Provide the (X, Y) coordinate of the cell's center where the given text is located.  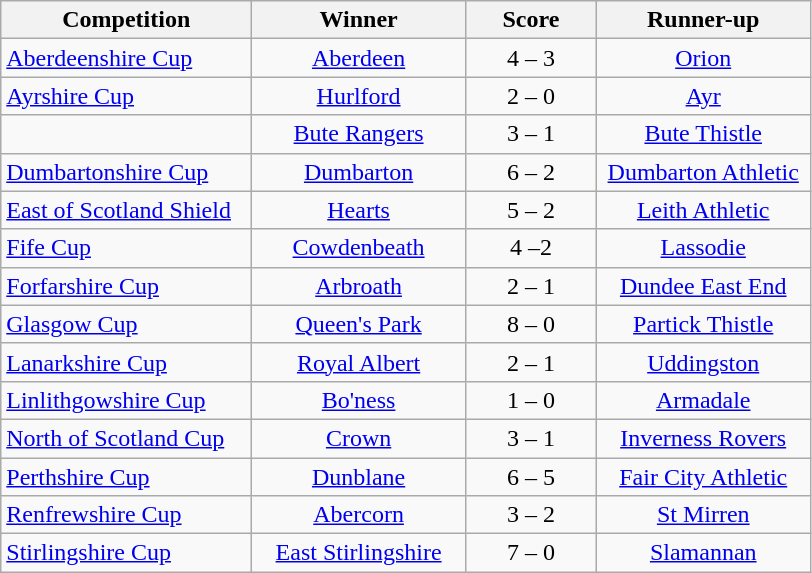
Fair City Athletic (703, 477)
Inverness Rovers (703, 438)
Orion (703, 58)
St Mirren (703, 515)
4 –2 (530, 248)
Hearts (359, 210)
Crown (359, 438)
Dumbarton (359, 172)
3 – 2 (530, 515)
4 – 3 (530, 58)
Stirlingshire Cup (126, 553)
6 – 2 (530, 172)
Ayrshire Cup (126, 96)
Dumbartonshire Cup (126, 172)
Hurlford (359, 96)
Partick Thistle (703, 324)
Royal Albert (359, 362)
Bo'ness (359, 400)
East of Scotland Shield (126, 210)
Lassodie (703, 248)
East Stirlingshire (359, 553)
Glasgow Cup (126, 324)
Slamannan (703, 553)
Armadale (703, 400)
Winner (359, 20)
Leith Athletic (703, 210)
7 – 0 (530, 553)
Abercorn (359, 515)
North of Scotland Cup (126, 438)
Bute Rangers (359, 134)
Runner-up (703, 20)
2 – 0 (530, 96)
Competition (126, 20)
Linlithgowshire Cup (126, 400)
8 – 0 (530, 324)
Score (530, 20)
Dumbarton Athletic (703, 172)
Ayr (703, 96)
Perthshire Cup (126, 477)
Renfrewshire Cup (126, 515)
1 – 0 (530, 400)
Queen's Park (359, 324)
5 – 2 (530, 210)
Aberdeen (359, 58)
6 – 5 (530, 477)
Cowdenbeath (359, 248)
Dundee East End (703, 286)
Arbroath (359, 286)
Aberdeenshire Cup (126, 58)
Forfarshire Cup (126, 286)
Dunblane (359, 477)
Fife Cup (126, 248)
Uddingston (703, 362)
Lanarkshire Cup (126, 362)
Bute Thistle (703, 134)
